Output the [X, Y] coordinate of the center of the cell containing the given text.  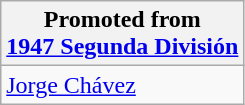
Promoted from1947 Segunda División [122, 34]
Jorge Chávez [122, 85]
